Return the [x, y] coordinate for the center point of the cell that contains the specified text.  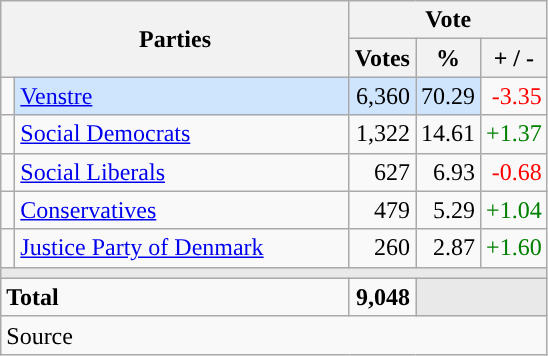
1,322 [382, 134]
Total [176, 297]
Justice Party of Denmark [182, 248]
% [448, 58]
Venstre [182, 96]
5.29 [448, 210]
6,360 [382, 96]
Conservatives [182, 210]
+1.60 [514, 248]
70.29 [448, 96]
Vote [448, 20]
+1.37 [514, 134]
479 [382, 210]
2.87 [448, 248]
+1.04 [514, 210]
Social Democrats [182, 134]
9,048 [382, 297]
Social Liberals [182, 172]
6.93 [448, 172]
Votes [382, 58]
+ / - [514, 58]
627 [382, 172]
-0.68 [514, 172]
Parties [176, 39]
-3.35 [514, 96]
260 [382, 248]
Source [274, 335]
14.61 [448, 134]
